Pinpoint the cell where the given text exists, returning its [X, Y] midpoint coordinate. 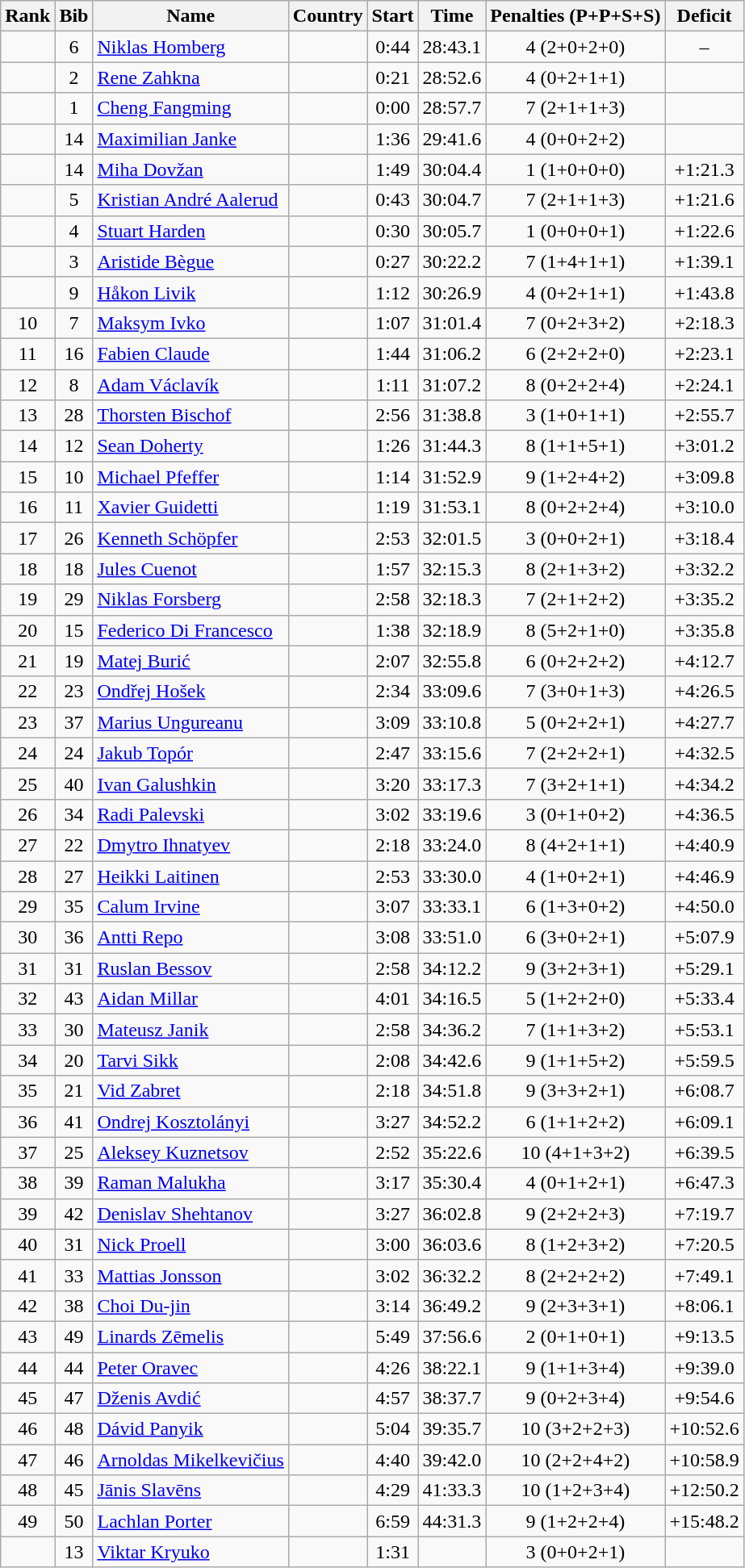
32 [27, 999]
Aleksey Kuznetsov [190, 1152]
Start [392, 16]
9 [74, 292]
7 (2+1+2+2) [575, 600]
1:44 [392, 353]
– [704, 47]
9 (1+1+3+4) [575, 1368]
33:33.1 [452, 907]
3:07 [392, 907]
9 (3+3+2+1) [575, 1091]
+4:34.2 [704, 784]
Vid Zabret [190, 1091]
+5:59.5 [704, 1060]
2:47 [392, 753]
31:53.1 [452, 508]
30:04.4 [452, 169]
4:29 [392, 1491]
+6:09.1 [704, 1122]
4 (0+0+2+2) [575, 139]
34:52.2 [452, 1122]
+1:43.8 [704, 292]
7 (3+2+1+1) [575, 784]
+4:32.5 [704, 753]
Country [328, 16]
38:22.1 [452, 1368]
+10:58.9 [704, 1460]
0:27 [392, 261]
9 (0+2+3+4) [575, 1399]
Arnoldas Mikelkevičius [190, 1460]
3:09 [392, 722]
32:55.8 [452, 661]
32:01.5 [452, 538]
3:00 [392, 1244]
10 (3+2+2+3) [575, 1429]
Stuart Harden [190, 231]
50 [74, 1521]
2:56 [392, 416]
Mateusz Janik [190, 1030]
Michael Pfeffer [190, 477]
0:43 [392, 200]
6 (1+3+0+2) [575, 907]
4:57 [392, 1399]
10 (4+1+3+2) [575, 1152]
28:43.1 [452, 47]
+3:18.4 [704, 538]
+4:12.7 [704, 661]
9 (3+2+3+1) [575, 968]
+4:27.7 [704, 722]
Cheng Fangming [190, 108]
33:10.8 [452, 722]
Lachlan Porter [190, 1521]
+9:13.5 [704, 1336]
+5:53.1 [704, 1030]
1 (0+0+0+1) [575, 231]
Denislav Shehtanov [190, 1214]
Miha Dovžan [190, 169]
+3:35.2 [704, 600]
Heikki Laitinen [190, 876]
10 (1+2+3+4) [575, 1491]
4:01 [392, 999]
33:51.0 [452, 938]
Aidan Millar [190, 999]
28:52.6 [452, 77]
+3:09.8 [704, 477]
4 (2+0+2+0) [575, 47]
30:22.2 [452, 261]
1:26 [392, 446]
8 (4+2+1+1) [575, 845]
4:26 [392, 1368]
Dmytro Ihnatyev [190, 845]
31:06.2 [452, 353]
Kenneth Schöpfer [190, 538]
+6:39.5 [704, 1152]
Fabien Claude [190, 353]
34:42.6 [452, 1060]
37:56.6 [452, 1336]
1:38 [392, 630]
28:57.7 [452, 108]
2:34 [392, 692]
33:19.6 [452, 814]
Xavier Guidetti [190, 508]
3 [74, 261]
7 (2+2+2+1) [575, 753]
+1:22.6 [704, 231]
+9:54.6 [704, 1399]
+3:35.8 [704, 630]
+4:50.0 [704, 907]
0:30 [392, 231]
8 (2+2+2+2) [575, 1275]
34:12.2 [452, 968]
Penalties (P+P+S+S) [575, 16]
6 (0+2+2+2) [575, 661]
32:18.9 [452, 630]
Bib [74, 16]
0:00 [392, 108]
31:01.4 [452, 323]
Niklas Forsberg [190, 600]
+3:32.2 [704, 569]
+5:07.9 [704, 938]
9 (2+2+2+3) [575, 1214]
2:52 [392, 1152]
Federico Di Francesco [190, 630]
10 (2+2+4+2) [575, 1460]
Adam Václavík [190, 385]
+6:08.7 [704, 1091]
Name [190, 16]
Choi Du-jin [190, 1306]
3 (1+0+1+1) [575, 416]
+4:40.9 [704, 845]
33:09.6 [452, 692]
+5:33.4 [704, 999]
5 (1+2+2+0) [575, 999]
7 [74, 323]
+3:01.2 [704, 446]
+9:39.0 [704, 1368]
+1:39.1 [704, 261]
3 (0+1+0+2) [575, 814]
6:59 [392, 1521]
Ondřej Hošek [190, 692]
Ruslan Bessov [190, 968]
7 (1+1+3+2) [575, 1030]
Rene Zahkna [190, 77]
Jules Cuenot [190, 569]
7 (3+0+1+3) [575, 692]
31:07.2 [452, 385]
1:49 [392, 169]
2:08 [392, 1060]
8 (2+1+3+2) [575, 569]
Radi Palevski [190, 814]
+7:20.5 [704, 1244]
Niklas Homberg [190, 47]
0:44 [392, 47]
36:32.2 [452, 1275]
2 [74, 77]
+1:21.3 [704, 169]
+7:19.7 [704, 1214]
1:36 [392, 139]
Håkon Livik [190, 292]
34:51.8 [452, 1091]
+4:26.5 [704, 692]
29:41.6 [452, 139]
39:42.0 [452, 1460]
9 (2+3+3+1) [575, 1306]
4 (1+0+2+1) [575, 876]
36:03.6 [452, 1244]
7 (0+2+3+2) [575, 323]
Calum Irvine [190, 907]
Maksym Ivko [190, 323]
+12:50.2 [704, 1491]
33:15.6 [452, 753]
41:33.3 [452, 1491]
1:19 [392, 508]
Peter Oravec [190, 1368]
Maximilian Janke [190, 139]
5:04 [392, 1429]
7 (1+4+1+1) [575, 261]
8 (1+1+5+1) [575, 446]
Kristian André Aalerud [190, 200]
33:17.3 [452, 784]
+6:47.3 [704, 1183]
Mattias Jonsson [190, 1275]
+5:29.1 [704, 968]
30:04.7 [452, 200]
30:26.9 [452, 292]
35:30.4 [452, 1183]
+2:24.1 [704, 385]
3:17 [392, 1183]
4 (0+1+2+1) [575, 1183]
Tarvi Sikk [190, 1060]
36:02.8 [452, 1214]
+10:52.6 [704, 1429]
1:11 [392, 385]
8 (1+2+3+2) [575, 1244]
5:49 [392, 1336]
4:40 [392, 1460]
+7:49.1 [704, 1275]
9 (1+2+4+2) [575, 477]
8 [74, 385]
34:16.5 [452, 999]
17 [27, 538]
36:49.2 [452, 1306]
Jakub Topór [190, 753]
+2:55.7 [704, 416]
3:20 [392, 784]
33:24.0 [452, 845]
6 (2+2+2+0) [575, 353]
+2:23.1 [704, 353]
32:15.3 [452, 569]
1:07 [392, 323]
9 (1+1+5+2) [575, 1060]
Dženis Avdić [190, 1399]
Ivan Galushkin [190, 784]
0:21 [392, 77]
6 (3+0+2+1) [575, 938]
33:30.0 [452, 876]
+1:21.6 [704, 200]
2 (0+1+0+1) [575, 1336]
6 [74, 47]
30:05.7 [452, 231]
Dávid Panyik [190, 1429]
39:35.7 [452, 1429]
Deficit [704, 16]
+2:18.3 [704, 323]
6 (1+1+2+2) [575, 1122]
Viktar Kryuko [190, 1552]
2:07 [392, 661]
3:08 [392, 938]
1:12 [392, 292]
1 [74, 108]
8 (5+2+1+0) [575, 630]
Marius Ungureanu [190, 722]
Matej Burić [190, 661]
Raman Malukha [190, 1183]
Linards Zēmelis [190, 1336]
4 [74, 231]
31:38.8 [452, 416]
Jānis Slavēns [190, 1491]
3:14 [392, 1306]
5 [74, 200]
+15:48.2 [704, 1521]
+4:46.9 [704, 876]
+8:06.1 [704, 1306]
1:14 [392, 477]
32:18.3 [452, 600]
34:36.2 [452, 1030]
Nick Proell [190, 1244]
Rank [27, 16]
5 (0+2+2+1) [575, 722]
Sean Doherty [190, 446]
Thorsten Bischof [190, 416]
31:52.9 [452, 477]
44:31.3 [452, 1521]
1 (1+0+0+0) [575, 169]
+4:36.5 [704, 814]
35:22.6 [452, 1152]
31:44.3 [452, 446]
Ondrej Kosztolányi [190, 1122]
Antti Repo [190, 938]
9 (1+2+2+4) [575, 1521]
Aristide Bègue [190, 261]
38:37.7 [452, 1399]
1:31 [392, 1552]
+3:10.0 [704, 508]
1:57 [392, 569]
Time [452, 16]
